Return (X, Y) of the center of cell containing provided text 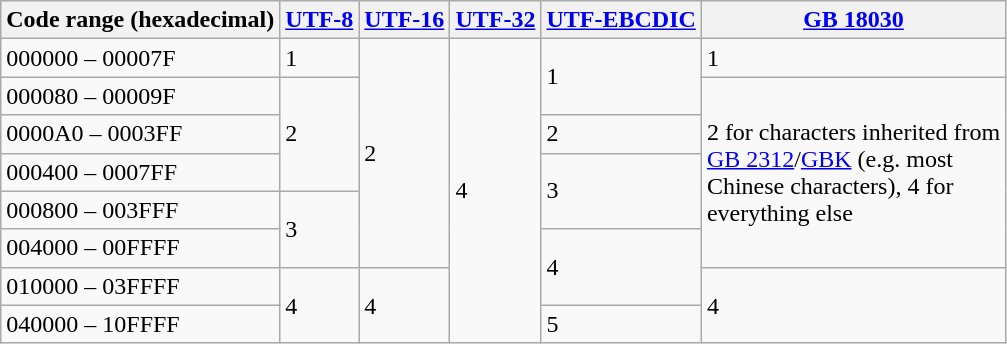
UTF-8 (320, 20)
UTF-32 (496, 20)
UTF-16 (404, 20)
040000 – 10FFFF (140, 324)
010000 – 03FFFF (140, 286)
GB 18030 (853, 20)
000800 – 003FFF (140, 210)
UTF-EBCDIC (621, 20)
2 for characters inherited fromGB 2312/GBK (e.g. mostChinese characters), 4 foreverything else (853, 172)
000000 – 00007F (140, 58)
000400 – 0007FF (140, 172)
0000A0 – 0003FF (140, 134)
Code range (hexadecimal) (140, 20)
5 (621, 324)
000080 – 00009F (140, 96)
004000 – 00FFFF (140, 248)
